Provide the [x, y] coordinate of the cell's center where the given text is located.  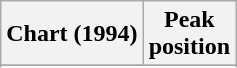
Peak position [189, 34]
Chart (1994) [72, 34]
